Return (X, Y) of the center of cell containing provided text 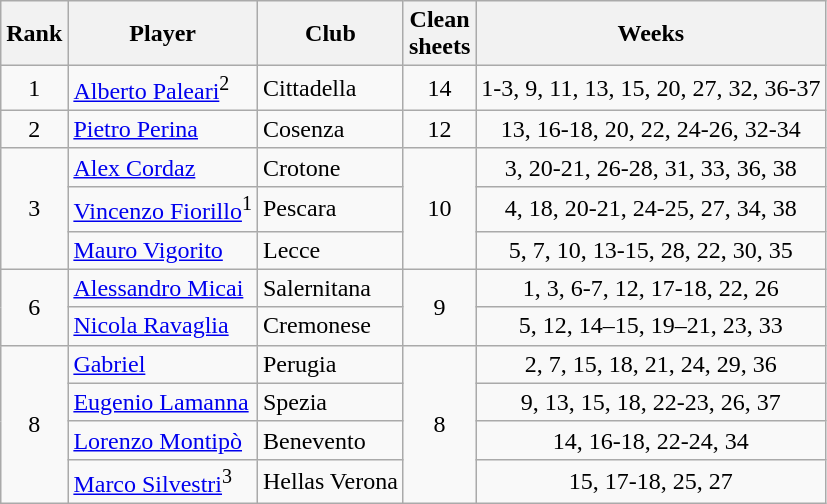
Alex Cordaz (163, 167)
Cosenza (330, 129)
2 (34, 129)
3, 20-21, 26-28, 31, 33, 36, 38 (651, 167)
Club (330, 34)
Gabriel (163, 364)
Eugenio Lamanna (163, 402)
Alberto Paleari2 (163, 88)
Marco Silvestri3 (163, 482)
Cremonese (330, 326)
Lorenzo Montipò (163, 440)
Nicola Ravaglia (163, 326)
1, 3, 6-7, 12, 17-18, 22, 26 (651, 288)
Mauro Vigorito (163, 250)
5, 7, 10, 13-15, 28, 22, 30, 35 (651, 250)
15, 17-18, 25, 27 (651, 482)
9 (439, 307)
Spezia (330, 402)
Rank (34, 34)
1-3, 9, 11, 13, 15, 20, 27, 32, 36-37 (651, 88)
Benevento (330, 440)
13, 16-18, 20, 22, 24-26, 32-34 (651, 129)
Cleansheets (439, 34)
Perugia (330, 364)
9, 13, 15, 18, 22-23, 26, 37 (651, 402)
Player (163, 34)
Hellas Verona (330, 482)
6 (34, 307)
Pescara (330, 208)
Salernitana (330, 288)
14, 16-18, 22-24, 34 (651, 440)
12 (439, 129)
10 (439, 208)
2, 7, 15, 18, 21, 24, 29, 36 (651, 364)
1 (34, 88)
5, 12, 14–15, 19–21, 23, 33 (651, 326)
Cittadella (330, 88)
4, 18, 20-21, 24-25, 27, 34, 38 (651, 208)
14 (439, 88)
Vincenzo Fiorillo1 (163, 208)
Crotone (330, 167)
Weeks (651, 34)
Alessandro Micai (163, 288)
3 (34, 208)
Lecce (330, 250)
Pietro Perina (163, 129)
